Extract the (X, Y) coordinate from the center of the cell holding the provided text.  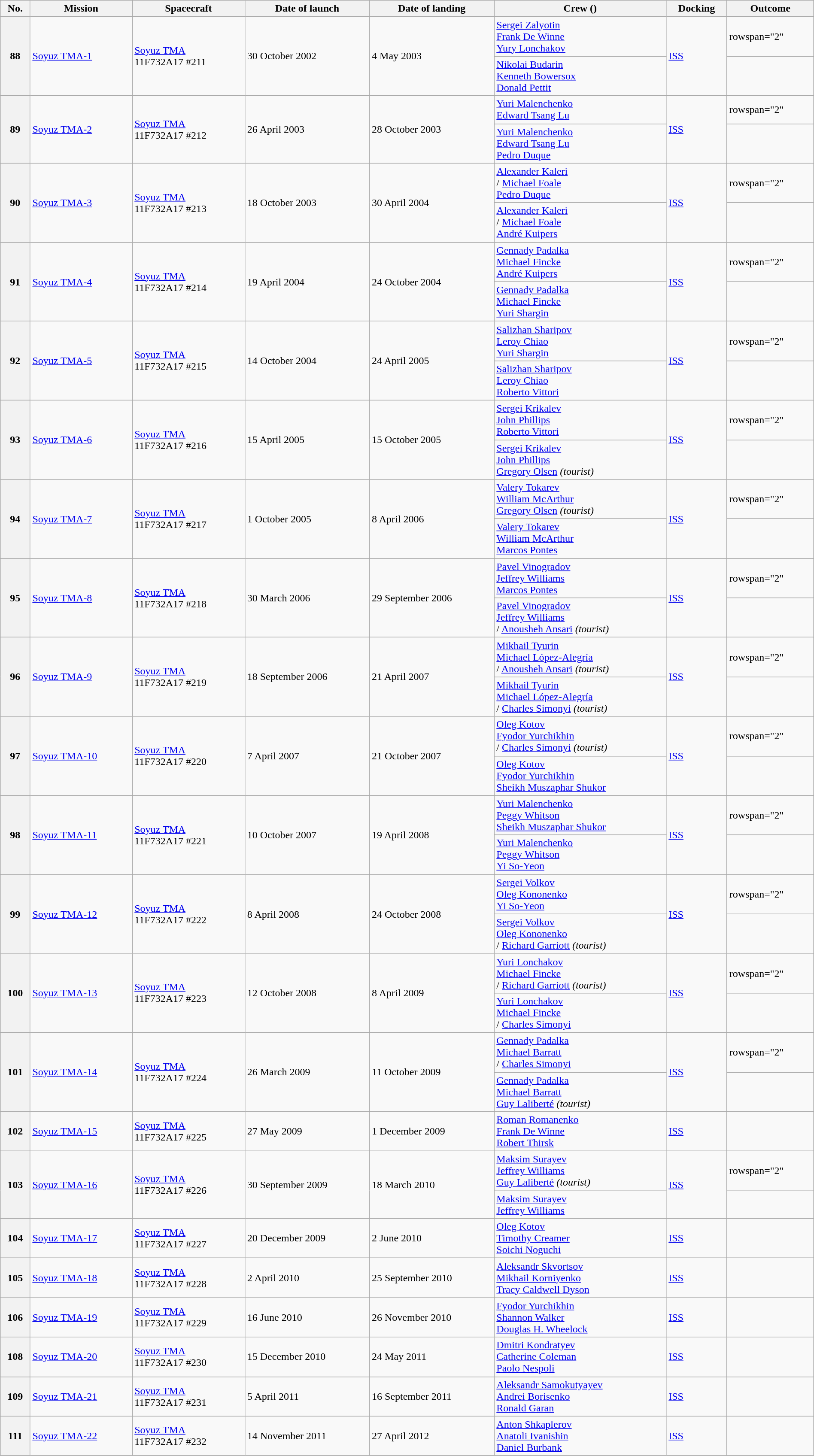
Yuri Malenchenko Edward Tsang Lu Pedro Duque (580, 143)
Soyuz TMA11F732A17 #211 (189, 56)
Yuri Lonchakov Michael Fincke/ Richard Garriott (tourist) (580, 973)
103 (15, 1185)
Aleksandr Skvortsov Mikhail Korniyenko Tracy Caldwell Dyson (580, 1278)
4 May 2003 (432, 56)
2 April 2010 (307, 1278)
26 March 2009 (307, 1072)
Yuri Lonchakov Michael Fincke/ Charles Simonyi (580, 1013)
7 April 2007 (307, 756)
Date of launch (307, 9)
8 April 2006 (432, 519)
100 (15, 993)
98 (15, 835)
30 September 2009 (307, 1185)
Mikhail Tyurin Michael López-Alegría/ Anousheh Ansari (tourist) (580, 657)
Soyuz TMA-18 (81, 1278)
21 October 2007 (432, 756)
Mission (81, 9)
Soyuz TMA11F732A17 #226 (189, 1185)
28 October 2003 (432, 130)
Yuri Malenchenko Edward Tsang Lu (580, 110)
8 April 2008 (307, 914)
Gennady Padalka Michael Barratt/ Charles Simonyi (580, 1052)
Soyuz TMA11F732A17 #217 (189, 519)
Soyuz TMA-14 (81, 1072)
14 October 2004 (307, 361)
Gennady Padalka Michael Barratt Guy Laliberté (tourist) (580, 1092)
Soyuz TMA-2 (81, 130)
25 September 2010 (432, 1278)
Soyuz TMA11F732A17 #228 (189, 1278)
106 (15, 1317)
26 April 2003 (307, 130)
Anton Shkaplerov Anatoli Ivanishin Daniel Burbank (580, 1436)
Soyuz TMA11F732A17 #221 (189, 835)
Sergei Krikalev John Phillips Roberto Vittori (580, 420)
1 October 2005 (307, 519)
2 June 2010 (432, 1238)
Roman Romanenko Frank De Winne Robert Thirsk (580, 1131)
Soyuz TMA11F732A17 #218 (189, 598)
18 October 2003 (307, 203)
92 (15, 361)
26 November 2010 (432, 1317)
Date of landing (432, 9)
Gennady Padalka Michael Fincke André Kuipers (580, 262)
Soyuz TMA-19 (81, 1317)
24 October 2004 (432, 282)
Soyuz TMA-9 (81, 677)
Oleg Kotov Timothy Creamer Soichi Noguchi (580, 1238)
97 (15, 756)
Gennady Padalka Michael Fincke Yuri Shargin (580, 301)
12 October 2008 (307, 993)
Soyuz TMA11F732A17 #219 (189, 677)
Soyuz TMA11F732A17 #227 (189, 1238)
93 (15, 440)
Soyuz TMA11F732A17 #223 (189, 993)
24 April 2005 (432, 361)
Pavel Vinogradov Jeffrey Williams Marcos Pontes (580, 578)
Sergei Volkov Oleg Kononenko Yi So-Yeon (580, 894)
Soyuz TMA-6 (81, 440)
15 April 2005 (307, 440)
105 (15, 1278)
109 (15, 1396)
8 April 2009 (432, 993)
16 September 2011 (432, 1396)
95 (15, 598)
21 April 2007 (432, 677)
Soyuz TMA11F732A17 #222 (189, 914)
Soyuz TMA-10 (81, 756)
Soyuz TMA11F732A17 #220 (189, 756)
Soyuz TMA11F732A17 #232 (189, 1436)
27 May 2009 (307, 1131)
Soyuz TMA-8 (81, 598)
Soyuz TMA11F732A17 #229 (189, 1317)
Maksim Surayev Jeffrey Williams Guy Laliberté (tourist) (580, 1171)
Soyuz TMA-11 (81, 835)
Sergei Volkov Oleg Kononenko/ Richard Garriott (tourist) (580, 934)
111 (15, 1436)
90 (15, 203)
Soyuz TMA-20 (81, 1357)
18 March 2010 (432, 1185)
1 December 2009 (432, 1131)
Soyuz TMA11F732A17 #225 (189, 1131)
104 (15, 1238)
Soyuz TMA-3 (81, 203)
101 (15, 1072)
Salizhan Sharipov Leroy Chiao Roberto Vittori (580, 380)
Soyuz TMA11F732A17 #230 (189, 1357)
Dmitri Kondratyev Catherine Coleman Paolo Nespoli (580, 1357)
Soyuz TMA11F732A17 #213 (189, 203)
Maksim Surayev Jeffrey Williams (580, 1204)
Alexander Kaleri/ Michael Foale Pedro Duque (580, 183)
5 April 2011 (307, 1396)
11 October 2009 (432, 1072)
Soyuz TMA-15 (81, 1131)
91 (15, 282)
15 October 2005 (432, 440)
19 April 2008 (432, 835)
Soyuz TMA-1 (81, 56)
16 June 2010 (307, 1317)
20 December 2009 (307, 1238)
99 (15, 914)
96 (15, 677)
Aleksandr Samokutyayev Andrei Borisenko Ronald Garan (580, 1396)
Sergei Zalyotin Frank De Winne Yury Lonchakov (580, 36)
18 September 2006 (307, 677)
Valery Tokarev William McArthur Gregory Olsen (tourist) (580, 499)
94 (15, 519)
Soyuz TMA-21 (81, 1396)
14 November 2011 (307, 1436)
Salizhan Sharipov Leroy Chiao Yuri Shargin (580, 341)
88 (15, 56)
Crew () (580, 9)
Outcome (770, 9)
27 April 2012 (432, 1436)
Soyuz TMA11F732A17 #212 (189, 130)
Soyuz TMA11F732A17 #224 (189, 1072)
Oleg Kotov Fyodor Yurchikhin/ Charles Simonyi (tourist) (580, 736)
Docking (697, 9)
Fyodor Yurchikhin Shannon Walker Douglas H. Wheelock (580, 1317)
10 October 2007 (307, 835)
29 September 2006 (432, 598)
30 March 2006 (307, 598)
Soyuz TMA-7 (81, 519)
Pavel Vinogradov Jeffrey Williams/ Anousheh Ansari (tourist) (580, 618)
30 April 2004 (432, 203)
Sergei Krikalev John Phillips Gregory Olsen (tourist) (580, 459)
Soyuz TMA-5 (81, 361)
Soyuz TMA-22 (81, 1436)
Nikolai Budarin Kenneth Bowersox Donald Pettit (580, 76)
30 October 2002 (307, 56)
Soyuz TMA-12 (81, 914)
15 December 2010 (307, 1357)
Soyuz TMA11F732A17 #231 (189, 1396)
Yuri Malenchenko Peggy Whitson Sheikh Muszaphar Shukor (580, 815)
Soyuz TMA-4 (81, 282)
Soyuz TMA-17 (81, 1238)
108 (15, 1357)
102 (15, 1131)
Soyuz TMA11F732A17 #214 (189, 282)
24 May 2011 (432, 1357)
Alexander Kaleri/ Michael Foale André Kuipers (580, 222)
Soyuz TMA-16 (81, 1185)
Oleg Kotov Fyodor Yurchikhin Sheikh Muszaphar Shukor (580, 776)
Soyuz TMA-13 (81, 993)
Soyuz TMA11F732A17 #215 (189, 361)
89 (15, 130)
Soyuz TMA11F732A17 #216 (189, 440)
Spacecraft (189, 9)
19 April 2004 (307, 282)
No. (15, 9)
Valery Tokarev William McArthur Marcos Pontes (580, 539)
24 October 2008 (432, 914)
Yuri Malenchenko Peggy Whitson Yi So-Yeon (580, 855)
Mikhail Tyurin Michael López-Alegría/ Charles Simonyi (tourist) (580, 697)
